Output the [X, Y] coordinate of the center of the cell containing the given text.  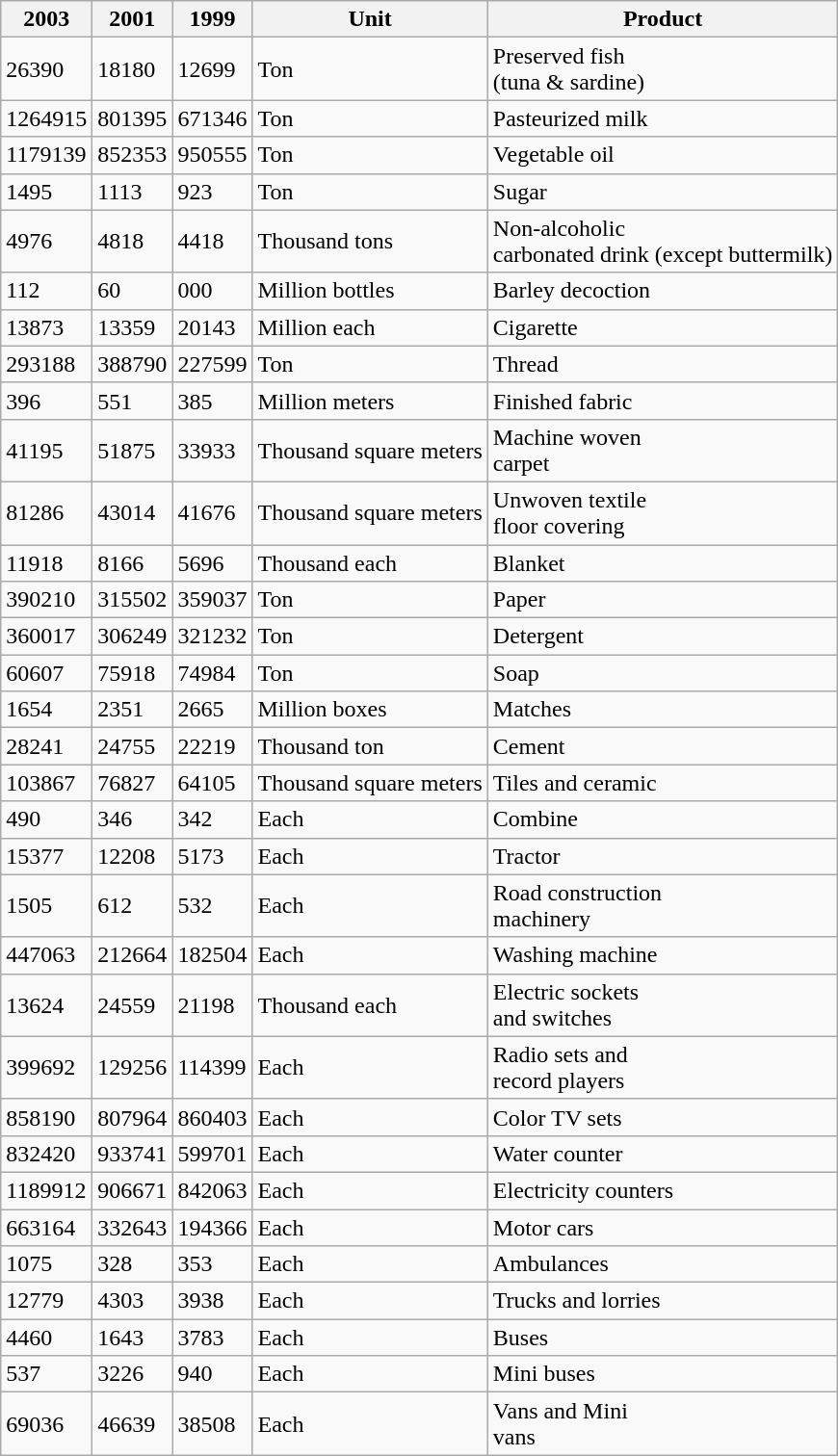
22219 [212, 746]
842063 [212, 1190]
Sugar [663, 192]
663164 [46, 1228]
43014 [133, 512]
8166 [133, 563]
3938 [212, 1301]
Radio sets andrecord players [663, 1067]
Color TV sets [663, 1117]
Pasteurized milk [663, 118]
28241 [46, 746]
315502 [133, 600]
12699 [212, 69]
2003 [46, 19]
69036 [46, 1423]
Million each [370, 327]
832420 [46, 1154]
293188 [46, 364]
Soap [663, 673]
1495 [46, 192]
Cement [663, 746]
Thousand ton [370, 746]
390210 [46, 600]
64105 [212, 783]
Electricity counters [663, 1190]
4303 [133, 1301]
103867 [46, 783]
21198 [212, 1005]
1505 [46, 905]
321232 [212, 637]
33933 [212, 451]
12779 [46, 1301]
923 [212, 192]
1113 [133, 192]
Product [663, 19]
Cigarette [663, 327]
940 [212, 1374]
60 [133, 291]
388790 [133, 364]
Thread [663, 364]
Trucks and lorries [663, 1301]
46639 [133, 1423]
18180 [133, 69]
51875 [133, 451]
2351 [133, 710]
Finished fabric [663, 401]
26390 [46, 69]
537 [46, 1374]
74984 [212, 673]
2001 [133, 19]
328 [133, 1264]
60607 [46, 673]
Mini buses [663, 1374]
Thousand tons [370, 241]
75918 [133, 673]
20143 [212, 327]
4818 [133, 241]
38508 [212, 1423]
Water counter [663, 1154]
852353 [133, 155]
551 [133, 401]
933741 [133, 1154]
Road constructionmachinery [663, 905]
Ambulances [663, 1264]
5696 [212, 563]
24559 [133, 1005]
Combine [663, 819]
3783 [212, 1338]
490 [46, 819]
41195 [46, 451]
12208 [133, 856]
Paper [663, 600]
Million meters [370, 401]
346 [133, 819]
112 [46, 291]
Motor cars [663, 1228]
Barley decoction [663, 291]
Electric socketsand switches [663, 1005]
4460 [46, 1338]
599701 [212, 1154]
Preserved fish(tuna & sardine) [663, 69]
1189912 [46, 1190]
15377 [46, 856]
359037 [212, 600]
1654 [46, 710]
Blanket [663, 563]
1264915 [46, 118]
212664 [133, 955]
Buses [663, 1338]
Tiles and ceramic [663, 783]
612 [133, 905]
13359 [133, 327]
532 [212, 905]
Non-alcoholiccarbonated drink (except buttermilk) [663, 241]
906671 [133, 1190]
332643 [133, 1228]
Washing machine [663, 955]
4418 [212, 241]
447063 [46, 955]
807964 [133, 1117]
399692 [46, 1067]
Million bottles [370, 291]
396 [46, 401]
24755 [133, 746]
Machine wovencarpet [663, 451]
Unit [370, 19]
858190 [46, 1117]
1643 [133, 1338]
1999 [212, 19]
13624 [46, 1005]
Vegetable oil [663, 155]
360017 [46, 637]
81286 [46, 512]
342 [212, 819]
671346 [212, 118]
4976 [46, 241]
Vans and Minivans [663, 1423]
000 [212, 291]
1179139 [46, 155]
76827 [133, 783]
353 [212, 1264]
182504 [212, 955]
3226 [133, 1374]
11918 [46, 563]
194366 [212, 1228]
2665 [212, 710]
41676 [212, 512]
Matches [663, 710]
114399 [212, 1067]
129256 [133, 1067]
Detergent [663, 637]
950555 [212, 155]
5173 [212, 856]
801395 [133, 118]
385 [212, 401]
13873 [46, 327]
Million boxes [370, 710]
1075 [46, 1264]
306249 [133, 637]
Tractor [663, 856]
860403 [212, 1117]
227599 [212, 364]
Unwoven textilefloor covering [663, 512]
